Identify which cell holds the provided text, then report its [X, Y] central coordinate. 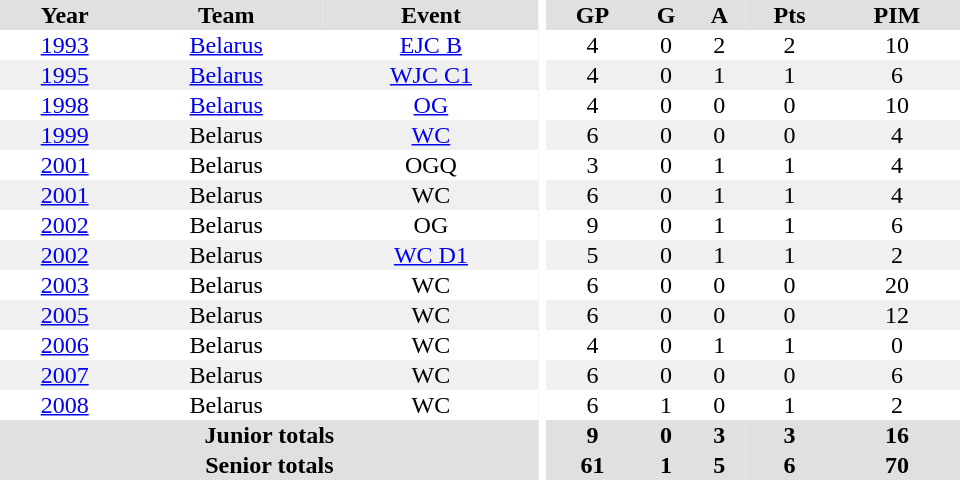
GP [592, 15]
70 [897, 465]
2007 [64, 375]
WJC C1 [431, 75]
Junior totals [270, 435]
EJC B [431, 45]
20 [897, 285]
1998 [64, 105]
2003 [64, 285]
Event [431, 15]
1999 [64, 135]
16 [897, 435]
2005 [64, 315]
A [720, 15]
OGQ [431, 165]
12 [897, 315]
1995 [64, 75]
2008 [64, 405]
G [666, 15]
WC D1 [431, 255]
Team [226, 15]
Pts [790, 15]
1993 [64, 45]
2006 [64, 345]
Senior totals [270, 465]
Year [64, 15]
61 [592, 465]
PIM [897, 15]
